Output the (x, y) coordinate of the center of the cell containing the given text.  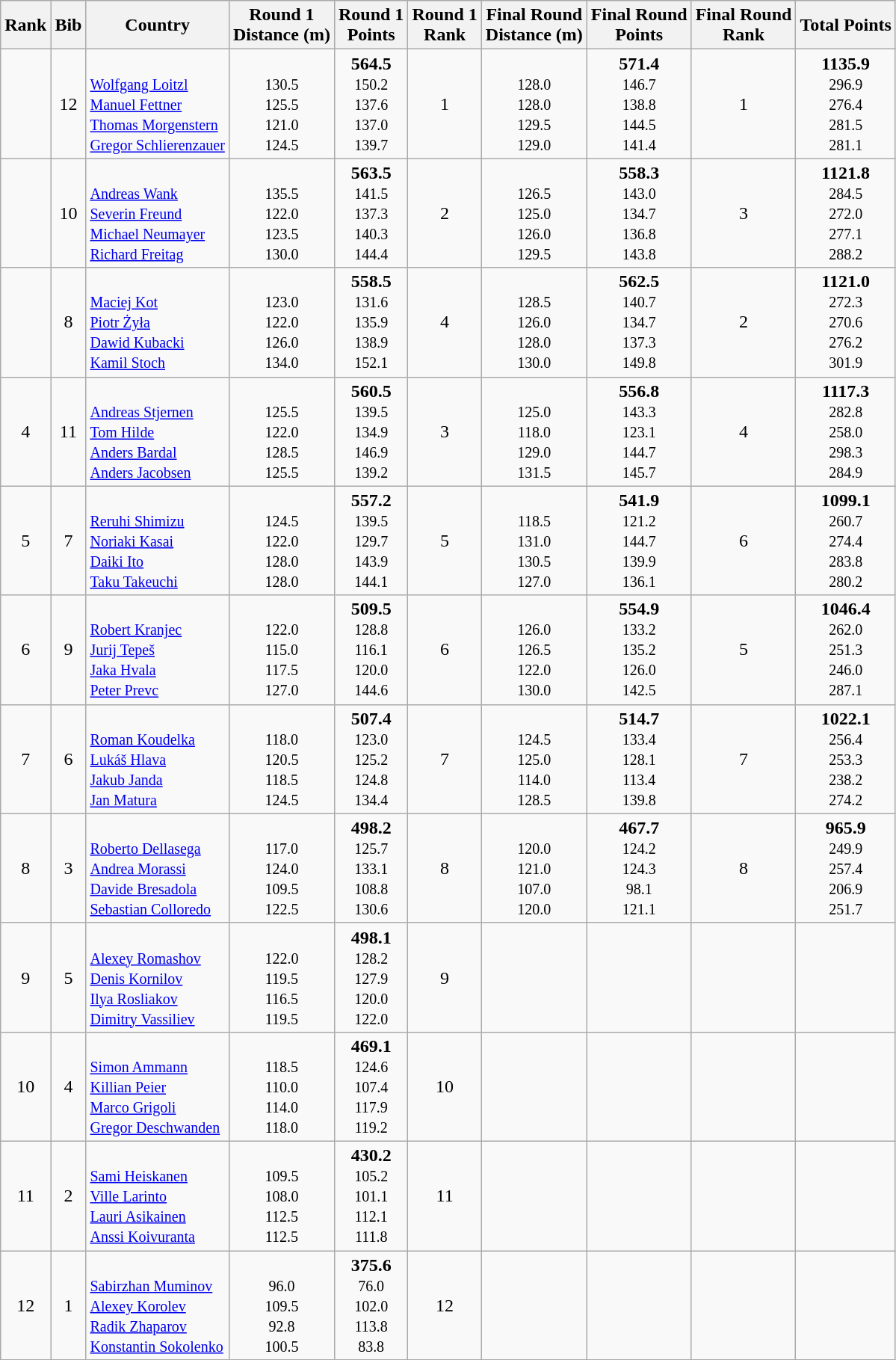
498.1128.2127.9120.0122.0 (371, 977)
1022.1256.4253.3238.2274.2 (846, 759)
117.0124.0109.5122.5 (281, 868)
Simon AmmannKillian PeierMarco GrigoliGregor Deschwanden (157, 1086)
1121.8284.5272.0277.1288.2 (846, 213)
96.0109.592.8100.5 (281, 1305)
Final Round Points (639, 25)
124.5122.0128.0128.0 (281, 541)
130.5125.5121.0124.5 (281, 104)
Total Points (846, 25)
558.5131.6135.9138.9152.1 (371, 322)
Wolfgang LoitzlManuel FettnerThomas MorgensternGregor Schlierenzauer (157, 104)
128.5126.0128.0130.0 (534, 322)
965.9249.9257.4206.9251.7 (846, 868)
Sabirzhan MuminovAlexey KorolevRadik ZhaparovKonstantin Sokolenko (157, 1305)
128.0128.0129.5129.0 (534, 104)
124.5125.0114.0128.5 (534, 759)
563.5141.5137.3140.3144.4 (371, 213)
1046.4262.0251.3246.0287.1 (846, 650)
Alexey RomashovDenis KornilovIlya RosliakovDimitry Vassiliev (157, 977)
118.0120.5118.5124.5 (281, 759)
430.2105.2101.1112.1111.8 (371, 1196)
541.9121.2144.7139.9136.1 (639, 541)
554.9133.2135.2126.0142.5 (639, 650)
558.3143.0134.7136.8143.8 (639, 213)
125.5122.0128.5125.5 (281, 431)
1117.3282.8258.0298.3284.9 (846, 431)
Final Round Distance (m) (534, 25)
Andreas WankSeverin FreundMichael NeumayerRichard Freitag (157, 213)
122.0119.5116.5119.5 (281, 977)
Round 1Points (371, 25)
Final Round Rank (744, 25)
564.5150.2137.6137.0139.7 (371, 104)
Bib (69, 25)
498.2125.7133.1108.8130.6 (371, 868)
1135.9296.9276.4281.5281.1 (846, 104)
467.7124.2124.398.1121.1 (639, 868)
109.5108.0112.5112.5 (281, 1196)
1099.1260.7274.4283.8280.2 (846, 541)
Reruhi ShimizuNoriaki KasaiDaiki ItoTaku Takeuchi (157, 541)
Round 1Distance (m) (281, 25)
126.0126.5122.0130.0 (534, 650)
135.5122.0123.5130.0 (281, 213)
1121.0272.3270.6276.2301.9 (846, 322)
Country (157, 25)
514.7133.4128.1113.4139.8 (639, 759)
118.5110.0114.0118.0 (281, 1086)
507.4123.0125.2124.8134.4 (371, 759)
469.1124.6107.4117.9119.2 (371, 1086)
Andreas StjernenTom HildeAnders BardalAnders Jacobsen (157, 431)
120.0121.0107.0120.0 (534, 868)
557.2139.5129.7143.9144.1 (371, 541)
Maciej KotPiotr ŻyłaDawid KubackiKamil Stoch (157, 322)
Roman KoudelkaLukáš HlavaJakub JandaJan Matura (157, 759)
562.5140.7134.7137.3149.8 (639, 322)
560.5139.5134.9146.9139.2 (371, 431)
123.0122.0126.0134.0 (281, 322)
122.0115.0117.5127.0 (281, 650)
125.0118.0129.0131.5 (534, 431)
118.5131.0130.5127.0 (534, 541)
556.8143.3123.1144.7145.7 (639, 431)
571.4146.7138.8144.5141.4 (639, 104)
126.5125.0126.0129.5 (534, 213)
Robert KranjecJurij TepešJaka HvalaPeter Prevc (157, 650)
Rank (25, 25)
Roberto DellasegaAndrea MorassiDavide BresadolaSebastian Colloredo (157, 868)
509.5128.8116.1120.0144.6 (371, 650)
Sami HeiskanenVille LarintoLauri AsikainenAnssi Koivuranta (157, 1196)
Round 1Rank (445, 25)
375.676.0102.0113.883.8 (371, 1305)
